For the text-containing cell, return its midpoint in [X, Y] coordinate format. 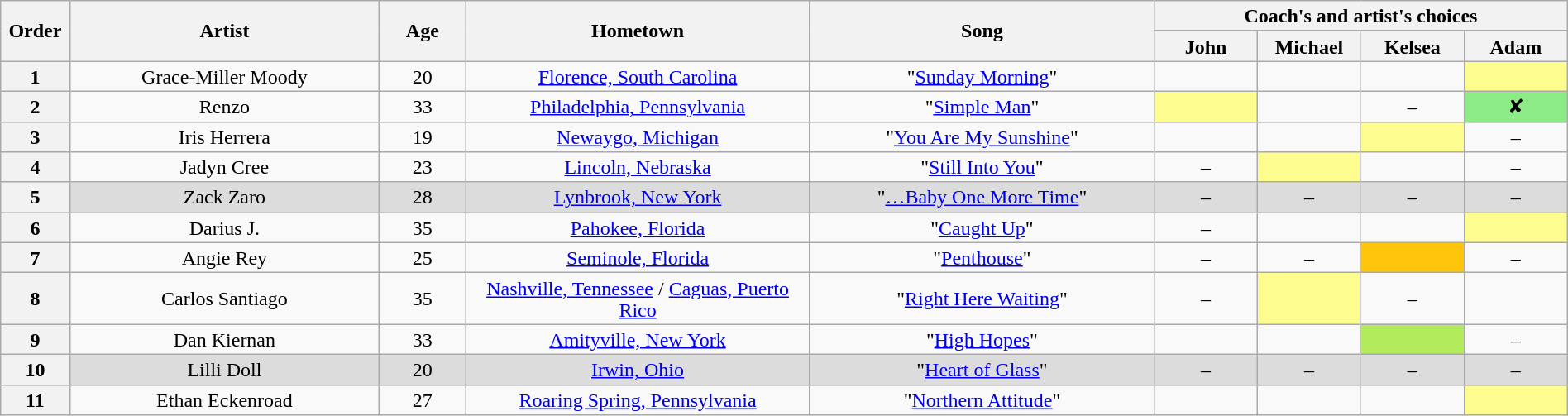
Lynbrook, New York [638, 197]
Renzo [225, 106]
Iris Herrera [225, 137]
"Penthouse" [982, 258]
"Heart of Glass" [982, 369]
Hometown [638, 31]
"You Are My Sunshine" [982, 137]
"Simple Man" [982, 106]
5 [35, 197]
"Still Into You" [982, 167]
Ethan Eckenroad [225, 400]
Roaring Spring, Pennsylvania [638, 400]
Newaygo, Michigan [638, 137]
Nashville, Tennessee / Caguas, Puerto Rico [638, 299]
"…Baby One More Time" [982, 197]
Zack Zaro [225, 197]
19 [423, 137]
"High Hopes" [982, 339]
"Caught Up" [982, 228]
Philadelphia, Pennsylvania [638, 106]
Irwin, Ohio [638, 369]
3 [35, 137]
Lincoln, Nebraska [638, 167]
Dan Kiernan [225, 339]
Seminole, Florida [638, 258]
Carlos Santiago [225, 299]
Angie Rey [225, 258]
Pahokee, Florida [638, 228]
John [1206, 46]
25 [423, 258]
Song [982, 31]
Florence, South Carolina [638, 76]
Grace-Miller Moody [225, 76]
4 [35, 167]
Kelsea [1413, 46]
Amityville, New York [638, 339]
Jadyn Cree [225, 167]
28 [423, 197]
Darius J. [225, 228]
1 [35, 76]
Artist [225, 31]
"Sunday Morning" [982, 76]
27 [423, 400]
2 [35, 106]
Coach's and artist's choices [1361, 17]
Lilli Doll [225, 369]
8 [35, 299]
Age [423, 31]
"Northern Attitude" [982, 400]
Michael [1310, 46]
Order [35, 31]
✘ [1515, 106]
"Right Here Waiting" [982, 299]
6 [35, 228]
10 [35, 369]
11 [35, 400]
7 [35, 258]
9 [35, 339]
Adam [1515, 46]
23 [423, 167]
